Output the (X, Y) coordinate of the center of the cell containing the given text.  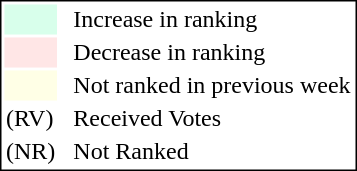
Received Votes (212, 119)
Increase in ranking (212, 19)
Decrease in ranking (212, 53)
Not ranked in previous week (212, 85)
(NR) (30, 151)
Not Ranked (212, 151)
(RV) (30, 119)
